Identify which cell holds the provided text, then report its (X, Y) central coordinate. 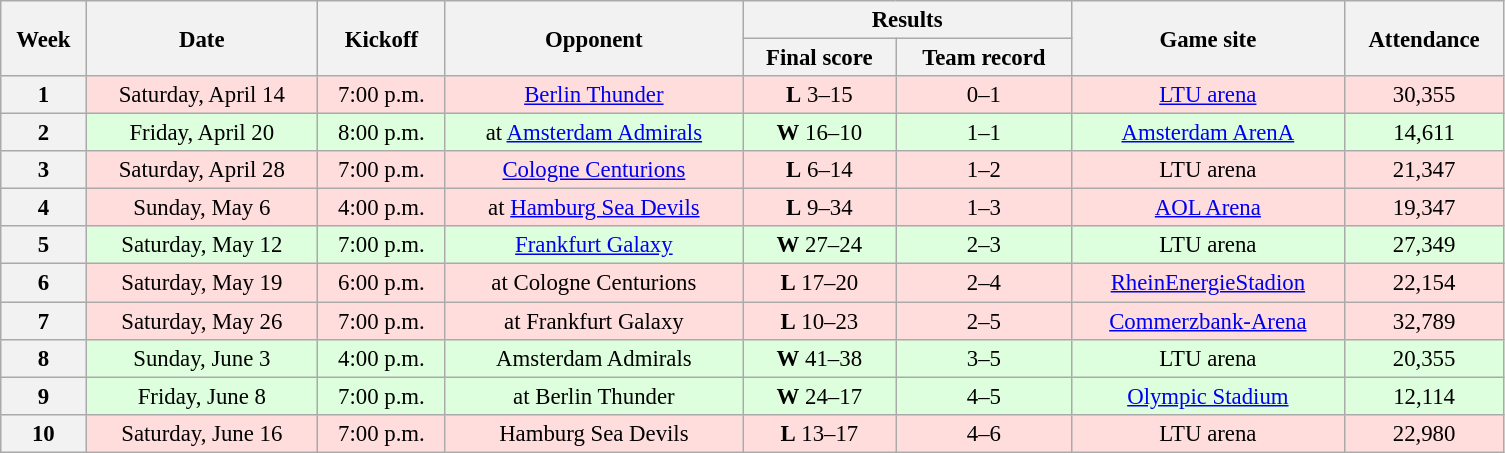
at Hamburg Sea Devils (594, 208)
at Cologne Centurions (594, 283)
Date (202, 38)
Saturday, May 12 (202, 245)
3–5 (984, 358)
RheinEnergieStadion (1208, 283)
8:00 p.m. (382, 133)
L 6–14 (820, 170)
2 (44, 133)
L 10–23 (820, 321)
32,789 (1424, 321)
Frankfurt Galaxy (594, 245)
Olympic Stadium (1208, 396)
L 9–34 (820, 208)
1–2 (984, 170)
Amsterdam Admirals (594, 358)
Week (44, 38)
4 (44, 208)
4–5 (984, 396)
Sunday, May 6 (202, 208)
Team record (984, 58)
5 (44, 245)
Saturday, May 26 (202, 321)
Hamburg Sea Devils (594, 433)
6 (44, 283)
W 16–10 (820, 133)
3 (44, 170)
L 13–17 (820, 433)
1–3 (984, 208)
19,347 (1424, 208)
9 (44, 396)
22,154 (1424, 283)
20,355 (1424, 358)
7 (44, 321)
Commerzbank-Arena (1208, 321)
Amsterdam ArenA (1208, 133)
6:00 p.m. (382, 283)
Sunday, June 3 (202, 358)
AOL Arena (1208, 208)
L 3–15 (820, 95)
Game site (1208, 38)
Kickoff (382, 38)
2–5 (984, 321)
Saturday, April 28 (202, 170)
22,980 (1424, 433)
12,114 (1424, 396)
8 (44, 358)
at Amsterdam Admirals (594, 133)
L 17–20 (820, 283)
W 24–17 (820, 396)
Final score (820, 58)
21,347 (1424, 170)
W 27–24 (820, 245)
W 41–38 (820, 358)
Saturday, May 19 (202, 283)
1–1 (984, 133)
Saturday, June 16 (202, 433)
Friday, June 8 (202, 396)
Cologne Centurions (594, 170)
Opponent (594, 38)
30,355 (1424, 95)
Berlin Thunder (594, 95)
27,349 (1424, 245)
10 (44, 433)
2–3 (984, 245)
Attendance (1424, 38)
4–6 (984, 433)
at Frankfurt Galaxy (594, 321)
0–1 (984, 95)
2–4 (984, 283)
at Berlin Thunder (594, 396)
Saturday, April 14 (202, 95)
14,611 (1424, 133)
Friday, April 20 (202, 133)
1 (44, 95)
Results (908, 20)
